From the cell containing the given text, extract its center point as (x, y) coordinate. 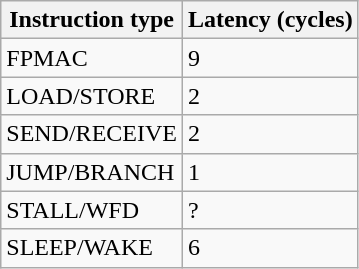
SLEEP/WAKE (92, 248)
SEND/RECEIVE (92, 134)
Instruction type (92, 20)
6 (270, 248)
FPMAC (92, 58)
STALL/WFD (92, 210)
9 (270, 58)
1 (270, 172)
? (270, 210)
JUMP/BRANCH (92, 172)
Latency (cycles) (270, 20)
LOAD/STORE (92, 96)
